Scan for the cell matching the given text and deliver its (x, y) coordinate at center. 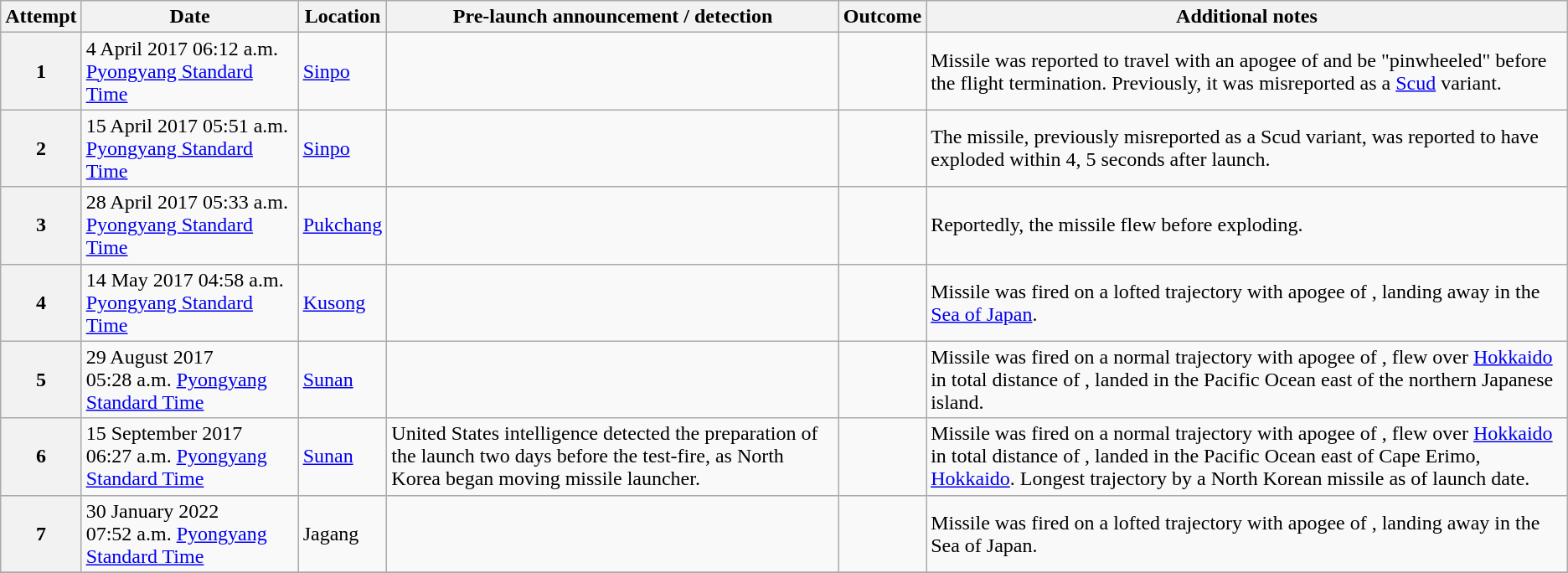
30 January 2022 07:52 a.m. Pyongyang Standard Time (189, 534)
2 (41, 148)
15 April 2017 05:51 a.m. Pyongyang Standard Time (189, 148)
6 (41, 457)
Date (189, 17)
15 September 2017 06:27 a.m. Pyongyang Standard Time (189, 457)
1 (41, 71)
Kusong (343, 302)
4 (41, 302)
Location (343, 17)
Reportedly, the missile flew before exploding. (1247, 225)
14 May 2017 04:58 a.m. Pyongyang Standard Time (189, 302)
Jagang (343, 534)
5 (41, 379)
Pukchang (343, 225)
United States intelligence detected the preparation of the launch two days before the test-fire, as North Korea began moving missile launcher. (613, 457)
Additional notes (1247, 17)
Missile was reported to travel with an apogee of and be "pinwheeled" before the flight termination. Previously, it was misreported as a Scud variant. (1247, 71)
28 April 2017 05:33 a.m. Pyongyang Standard Time (189, 225)
4 April 2017 06:12 a.m. Pyongyang Standard Time (189, 71)
Pre-launch announcement / detection (613, 17)
7 (41, 534)
The missile, previously misreported as a Scud variant, was reported to have exploded within 4, 5 seconds after launch. (1247, 148)
Attempt (41, 17)
29 August 2017 05:28 a.m. Pyongyang Standard Time (189, 379)
3 (41, 225)
Outcome (882, 17)
